Output the (X, Y) coordinate of the center of the cell containing the given text.  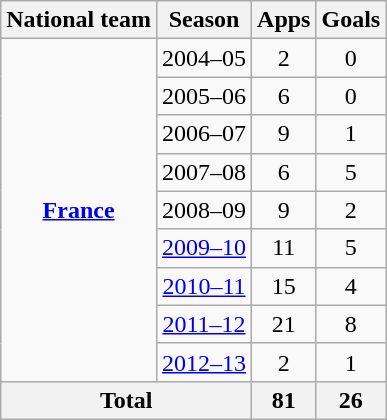
France (79, 210)
Season (204, 20)
8 (351, 324)
Apps (284, 20)
2006–07 (204, 134)
2008–09 (204, 210)
National team (79, 20)
2011–12 (204, 324)
Total (126, 400)
2009–10 (204, 248)
2010–11 (204, 286)
15 (284, 286)
Goals (351, 20)
81 (284, 400)
4 (351, 286)
21 (284, 324)
2007–08 (204, 172)
2005–06 (204, 96)
2012–13 (204, 362)
26 (351, 400)
11 (284, 248)
2004–05 (204, 58)
